Extract the (x, y) coordinate from the center of the cell holding the provided text.  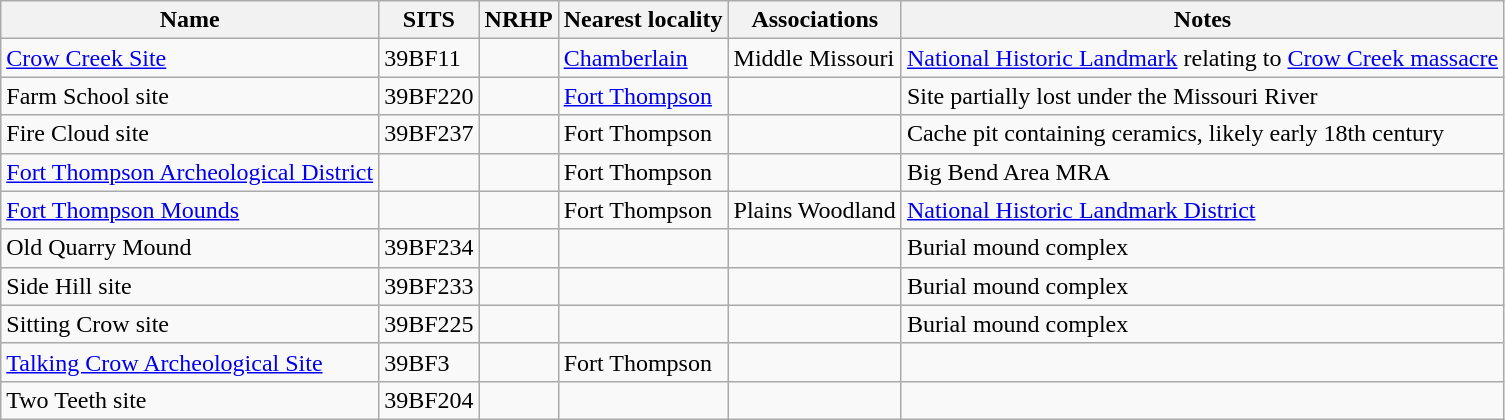
National Historic Landmark District (1202, 210)
39BF233 (429, 286)
Fort Thompson Mounds (190, 210)
39BF11 (429, 58)
Farm School site (190, 96)
39BF234 (429, 248)
Fire Cloud site (190, 134)
Talking Crow Archeological Site (190, 362)
39BF220 (429, 96)
National Historic Landmark relating to Crow Creek massacre (1202, 58)
Middle Missouri (814, 58)
Plains Woodland (814, 210)
Sitting Crow site (190, 324)
Name (190, 20)
39BF237 (429, 134)
Nearest locality (643, 20)
Associations (814, 20)
Crow Creek Site (190, 58)
39BF225 (429, 324)
Fort Thompson Archeological District (190, 172)
Big Bend Area MRA (1202, 172)
Chamberlain (643, 58)
Site partially lost under the Missouri River (1202, 96)
NRHP (518, 20)
Two Teeth site (190, 400)
Notes (1202, 20)
39BF3 (429, 362)
Cache pit containing ceramics, likely early 18th century (1202, 134)
Side Hill site (190, 286)
Old Quarry Mound (190, 248)
39BF204 (429, 400)
SITS (429, 20)
